For the text-containing cell, return its midpoint in (x, y) coordinate format. 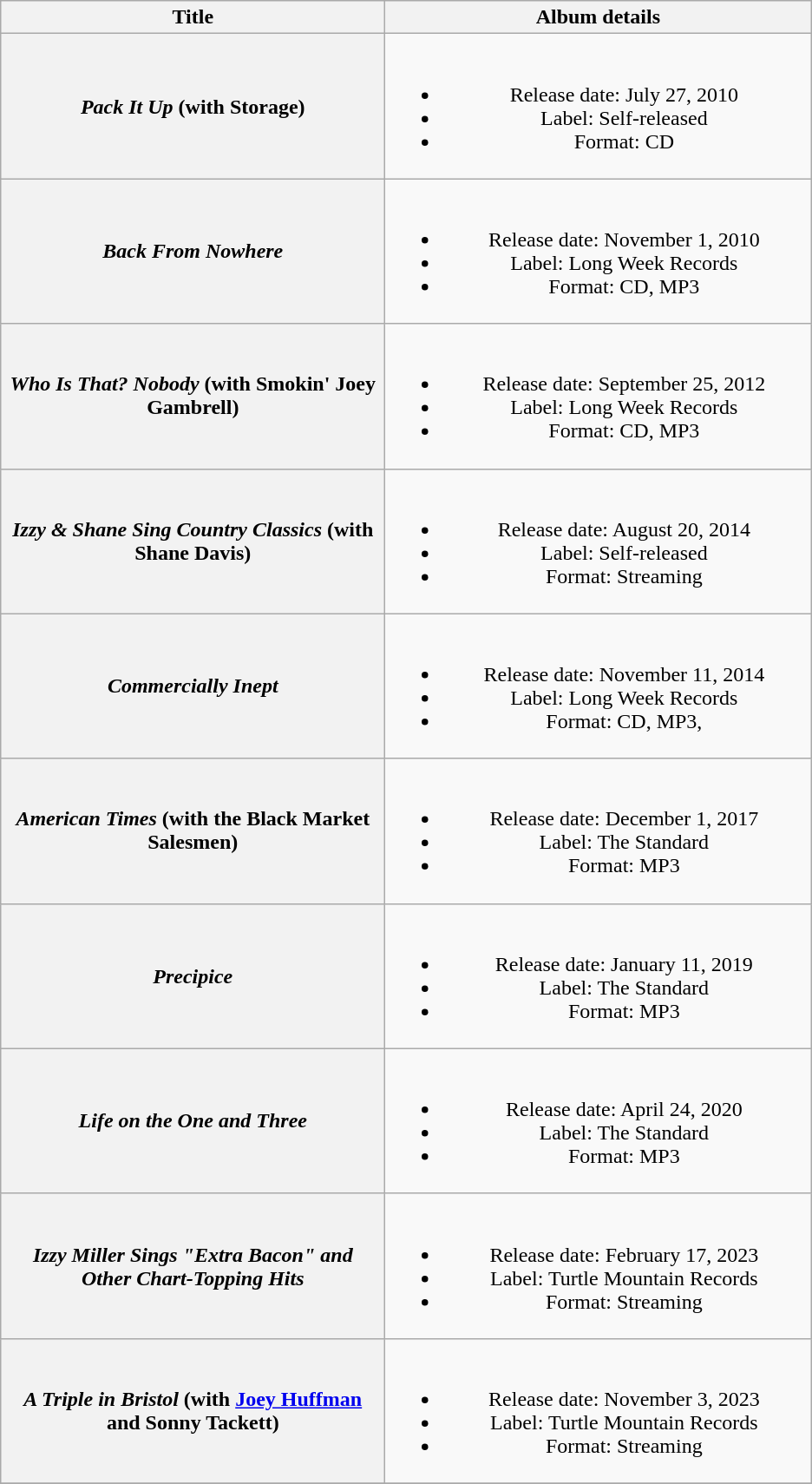
Who Is That? Nobody (with Smokin' Joey Gambrell) (193, 396)
Album details (599, 17)
Release date: September 25, 2012Label: Long Week RecordsFormat: CD, MP3 (599, 396)
Izzy & Shane Sing Country Classics (with Shane Davis) (193, 542)
Release date: August 20, 2014Label: Self-releasedFormat: Streaming (599, 542)
Release date: July 27, 2010Label: Self-releasedFormat: CD (599, 106)
Release date: January 11, 2019Label: The StandardFormat: MP3 (599, 975)
Release date: April 24, 2020Label: The StandardFormat: MP3 (599, 1121)
Precipice (193, 975)
Back From Nowhere (193, 252)
Release date: February 17, 2023Label: Turtle Mountain RecordsFormat: Streaming (599, 1265)
Release date: November 3, 2023Label: Turtle Mountain RecordsFormat: Streaming (599, 1411)
Commercially Inept (193, 686)
A Triple in Bristol (with Joey Huffman and Sonny Tackett) (193, 1411)
Title (193, 17)
Release date: November 11, 2014Label: Long Week RecordsFormat: CD, MP3, (599, 686)
Pack It Up (with Storage) (193, 106)
Izzy Miller Sings "Extra Bacon" and Other Chart-Topping Hits (193, 1265)
American Times (with the Black Market Salesmen) (193, 831)
Release date: November 1, 2010Label: Long Week RecordsFormat: CD, MP3 (599, 252)
Life on the One and Three (193, 1121)
Release date: December 1, 2017Label: The StandardFormat: MP3 (599, 831)
